Extract the [x, y] coordinate from the center of the cell holding the provided text.  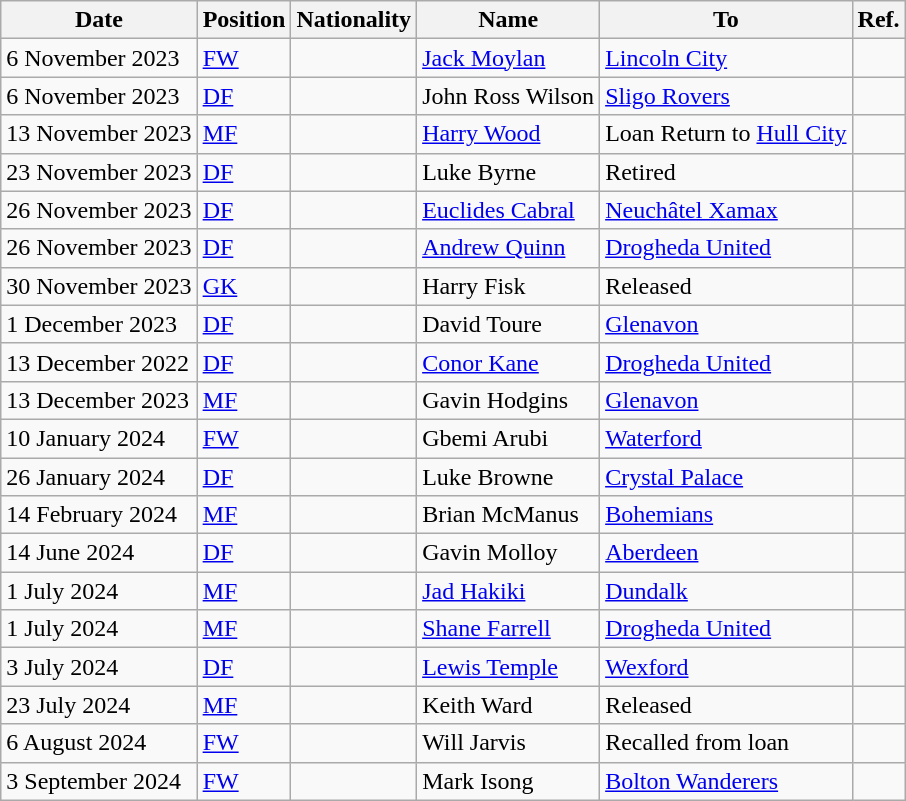
23 July 2024 [99, 705]
Loan Return to Hull City [726, 134]
Position [244, 20]
David Toure [508, 324]
Gavin Hodgins [508, 400]
Bohemians [726, 515]
Retired [726, 172]
30 November 2023 [99, 286]
Conor Kane [508, 362]
Andrew Quinn [508, 248]
Brian McManus [508, 515]
13 December 2023 [99, 400]
Dundalk [726, 591]
Date [99, 20]
Jad Hakiki [508, 591]
Jack Moylan [508, 58]
Wexford [726, 667]
Luke Browne [508, 477]
Euclides Cabral [508, 210]
3 July 2024 [99, 667]
Crystal Palace [726, 477]
Will Jarvis [508, 743]
Recalled from loan [726, 743]
6 August 2024 [99, 743]
Neuchâtel Xamax [726, 210]
Bolton Wanderers [726, 781]
Keith Ward [508, 705]
26 January 2024 [99, 477]
Harry Fisk [508, 286]
14 February 2024 [99, 515]
Sligo Rovers [726, 96]
14 June 2024 [99, 553]
10 January 2024 [99, 438]
Name [508, 20]
Gbemi Arubi [508, 438]
1 December 2023 [99, 324]
13 December 2022 [99, 362]
23 November 2023 [99, 172]
Ref. [878, 20]
Waterford [726, 438]
3 September 2024 [99, 781]
To [726, 20]
Shane Farrell [508, 629]
13 November 2023 [99, 134]
John Ross Wilson [508, 96]
Lincoln City [726, 58]
Harry Wood [508, 134]
GK [244, 286]
Gavin Molloy [508, 553]
Nationality [354, 20]
Aberdeen [726, 553]
Mark Isong [508, 781]
Lewis Temple [508, 667]
Luke Byrne [508, 172]
